Capture the cell that displays the provided text and extract its [X, Y] central coordinate. 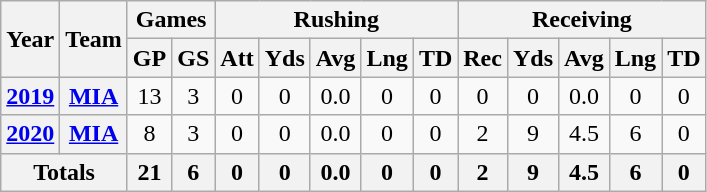
8 [149, 134]
Receiving [582, 20]
Rushing [336, 20]
2020 [30, 134]
GP [149, 58]
21 [149, 172]
Rec [483, 58]
Year [30, 39]
13 [149, 96]
Att [237, 58]
Team [94, 39]
2019 [30, 96]
Totals [64, 172]
GS [194, 58]
Games [170, 20]
